Extract the [X, Y] coordinate from the center of the cell holding the provided text.  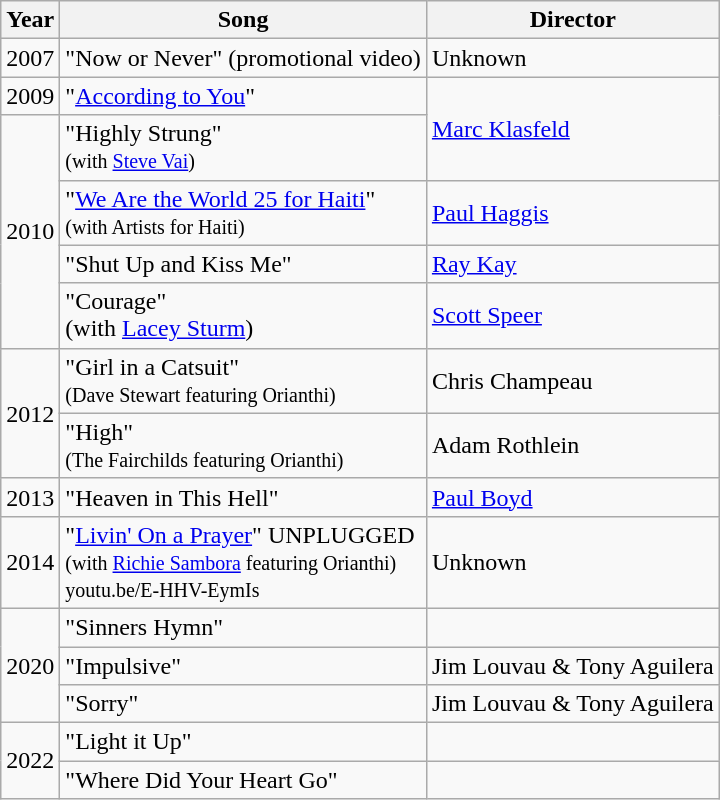
2013 [30, 497]
"High"(The Fairchilds featuring Orianthi) [244, 446]
"Impulsive" [244, 665]
"Sorry" [244, 704]
Scott Speer [572, 316]
"Highly Strung"(with Steve Vai) [244, 148]
2022 [30, 761]
2007 [30, 58]
Director [572, 20]
Chris Champeau [572, 380]
Year [30, 20]
Song [244, 20]
"We Are the World 25 for Haiti"(with Artists for Haiti) [244, 212]
2020 [30, 665]
Adam Rothlein [572, 446]
Paul Haggis [572, 212]
"Now or Never" (promotional video) [244, 58]
"Livin' On a Prayer" UNPLUGGED (with Richie Sambora featuring Orianthi)youtu.be/E-HHV-EymIs [244, 562]
"Sinners Hymn" [244, 627]
2012 [30, 413]
2010 [30, 232]
Marc Klasfeld [572, 128]
2009 [30, 96]
"Girl in a Catsuit"(Dave Stewart featuring Orianthi) [244, 380]
2014 [30, 562]
"Shut Up and Kiss Me" [244, 264]
Ray Kay [572, 264]
"Light it Up" [244, 742]
"According to You" [244, 96]
"Heaven in This Hell" [244, 497]
Paul Boyd [572, 497]
"Courage"(with Lacey Sturm) [244, 316]
"Where Did Your Heart Go" [244, 780]
